Find where the given text appears and provide that cell's center as (X, Y) coordinate. 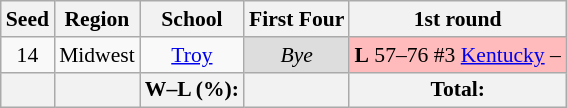
Troy (192, 55)
14 (28, 55)
Bye (296, 55)
Total: (457, 90)
L 57–76 #3 Kentucky – (457, 55)
Region (97, 19)
Seed (28, 19)
Midwest (97, 55)
1st round (457, 19)
First Four (296, 19)
W–L (%): (192, 90)
School (192, 19)
